Scan for the cell matching the given text and deliver its (x, y) coordinate at center. 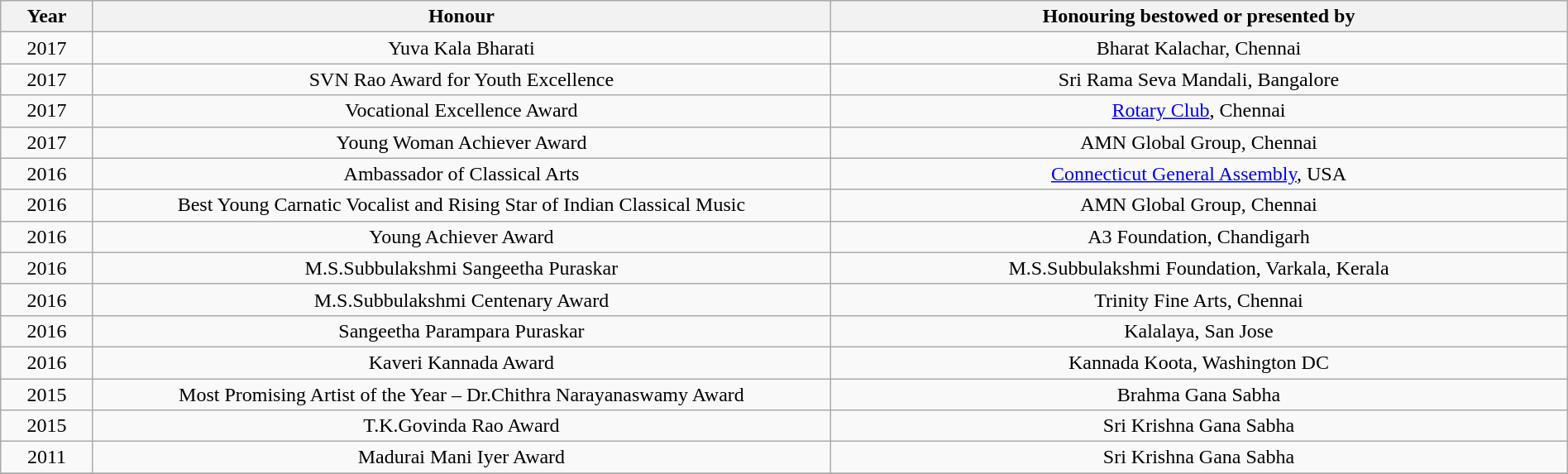
Yuva Kala Bharati (461, 48)
Vocational Excellence Award (461, 111)
Trinity Fine Arts, Chennai (1199, 299)
2011 (46, 457)
M.S.Subbulakshmi Sangeetha Puraskar (461, 268)
Ambassador of Classical Arts (461, 174)
Most Promising Artist of the Year – Dr.Chithra Narayanaswamy Award (461, 395)
T.K.Govinda Rao Award (461, 426)
M.S.Subbulakshmi Centenary Award (461, 299)
Kaveri Kannada Award (461, 362)
Madurai Mani Iyer Award (461, 457)
M.S.Subbulakshmi Foundation, Varkala, Kerala (1199, 268)
Honouring bestowed or presented by (1199, 17)
Kalalaya, San Jose (1199, 331)
Sangeetha Parampara Puraskar (461, 331)
Rotary Club, Chennai (1199, 111)
SVN Rao Award for Youth Excellence (461, 79)
Honour (461, 17)
Young Woman Achiever Award (461, 142)
Best Young Carnatic Vocalist and Rising Star of Indian Classical Music (461, 205)
Bharat Kalachar, Chennai (1199, 48)
A3 Foundation, Chandigarh (1199, 237)
Young Achiever Award (461, 237)
Year (46, 17)
Brahma Gana Sabha (1199, 395)
Kannada Koota, Washington DC (1199, 362)
Connecticut General Assembly, USA (1199, 174)
Sri Rama Seva Mandali, Bangalore (1199, 79)
